Provide the [x, y] coordinate of the cell's center where the given text is located.  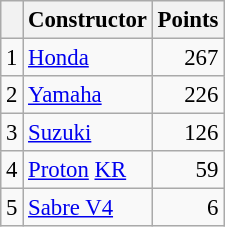
Constructor [88, 20]
226 [188, 95]
Proton KR [88, 170]
4 [12, 170]
6 [188, 208]
2 [12, 95]
Suzuki [88, 133]
3 [12, 133]
126 [188, 133]
59 [188, 170]
Points [188, 20]
5 [12, 208]
Sabre V4 [88, 208]
1 [12, 58]
267 [188, 58]
Honda [88, 58]
Yamaha [88, 95]
